Output the [x, y] coordinate of the center of the cell containing the given text.  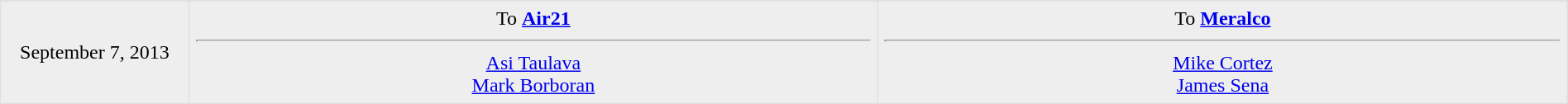
To MeralcoMike Cortez James Sena [1223, 52]
September 7, 2013 [94, 52]
To Air21Asi Taulava Mark Borboran [533, 52]
